Find where the given text appears and provide that cell's center as (x, y) coordinate. 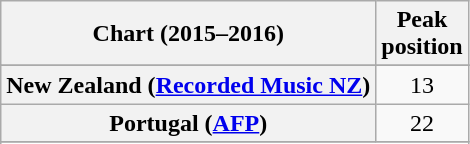
22 (422, 123)
Portugal (AFP) (188, 123)
13 (422, 85)
Chart (2015–2016) (188, 34)
Peakposition (422, 34)
New Zealand (Recorded Music NZ) (188, 85)
